Determine the (x, y) coordinate at the center of the cell enclosing the given text.  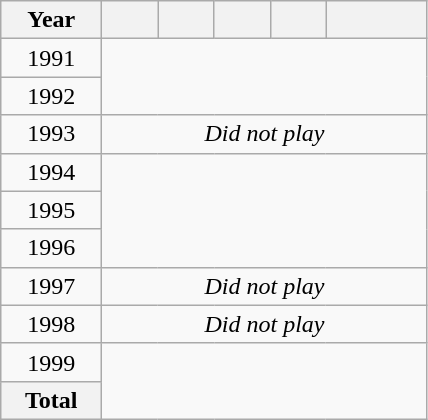
Total (52, 400)
1998 (52, 324)
1994 (52, 172)
1993 (52, 134)
Year (52, 20)
1991 (52, 58)
1995 (52, 210)
1997 (52, 286)
1996 (52, 248)
1992 (52, 96)
1999 (52, 362)
